From the cell containing the given text, extract its center point as (x, y) coordinate. 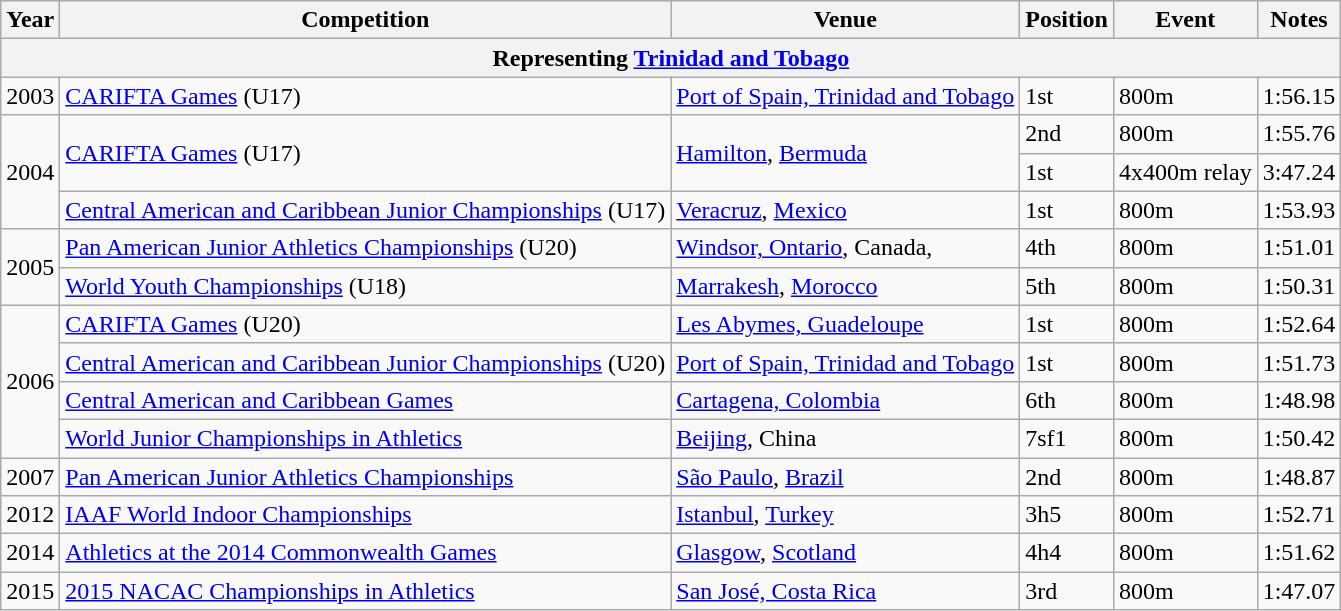
Athletics at the 2014 Commonwealth Games (366, 553)
Pan American Junior Athletics Championships (U20) (366, 248)
Year (30, 20)
1:48.87 (1299, 477)
1:55.76 (1299, 134)
CARIFTA Games (U20) (366, 324)
1:53.93 (1299, 210)
Central American and Caribbean Junior Championships (U17) (366, 210)
6th (1067, 400)
1:50.42 (1299, 438)
Pan American Junior Athletics Championships (366, 477)
São Paulo, Brazil (846, 477)
3rd (1067, 591)
Windsor, Ontario, Canada, (846, 248)
1:48.98 (1299, 400)
2003 (30, 96)
Position (1067, 20)
2015 (30, 591)
1:51.73 (1299, 362)
Notes (1299, 20)
2012 (30, 515)
7sf1 (1067, 438)
4th (1067, 248)
1:51.62 (1299, 553)
1:56.15 (1299, 96)
Representing Trinidad and Tobago (671, 58)
3:47.24 (1299, 172)
Event (1185, 20)
2005 (30, 267)
Istanbul, Turkey (846, 515)
1:50.31 (1299, 286)
2007 (30, 477)
4h4 (1067, 553)
5th (1067, 286)
San José, Costa Rica (846, 591)
1:52.64 (1299, 324)
4x400m relay (1185, 172)
Central American and Caribbean Games (366, 400)
2006 (30, 381)
1:51.01 (1299, 248)
Glasgow, Scotland (846, 553)
2014 (30, 553)
Marrakesh, Morocco (846, 286)
2004 (30, 172)
IAAF World Indoor Championships (366, 515)
3h5 (1067, 515)
Veracruz, Mexico (846, 210)
World Junior Championships in Athletics (366, 438)
Central American and Caribbean Junior Championships (U20) (366, 362)
1:52.71 (1299, 515)
Beijing, China (846, 438)
Competition (366, 20)
2015 NACAC Championships in Athletics (366, 591)
Hamilton, Bermuda (846, 153)
Les Abymes, Guadeloupe (846, 324)
World Youth Championships (U18) (366, 286)
1:47.07 (1299, 591)
Cartagena, Colombia (846, 400)
Venue (846, 20)
